Find where the given text appears and provide that cell's center as (x, y) coordinate. 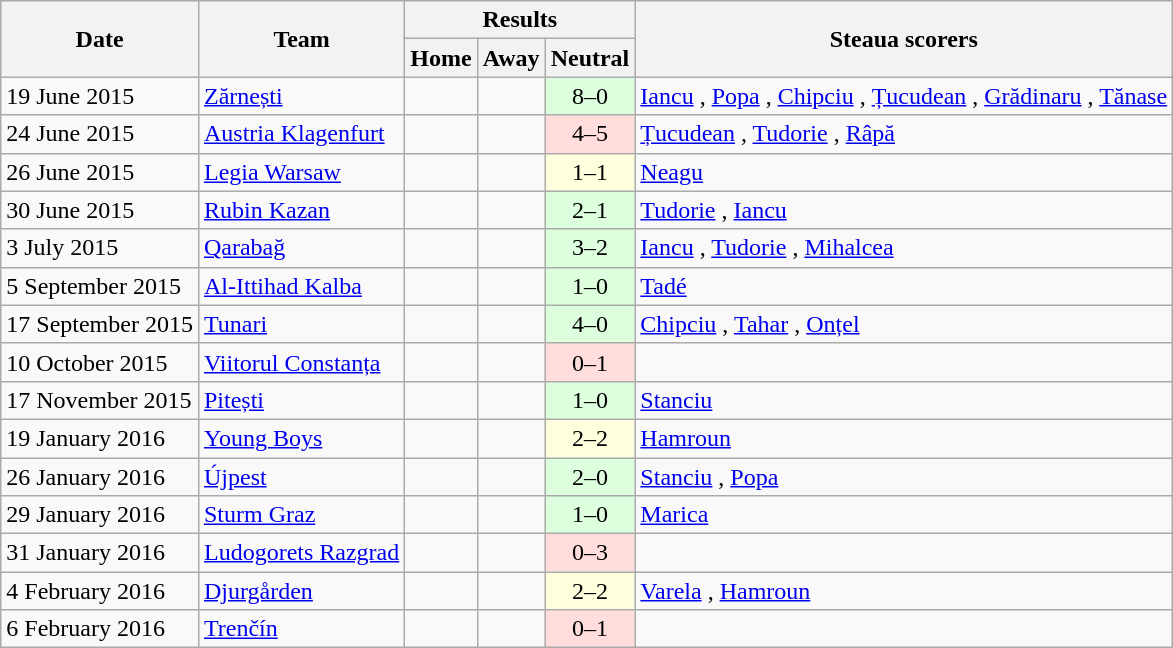
Legia Warsaw (301, 172)
Tunari (301, 324)
Trenčín (301, 629)
Team (301, 39)
Date (100, 39)
Neagu (904, 172)
17 November 2015 (100, 400)
0–3 (590, 553)
Steaua scorers (904, 39)
26 January 2016 (100, 477)
Zărnești (301, 96)
Neutral (590, 58)
3–2 (590, 248)
Stanciu , Popa (904, 477)
Qarabağ (301, 248)
Iancu , Tudorie , Mihalcea (904, 248)
Újpest (301, 477)
Pitești (301, 400)
Away (511, 58)
1–1 (590, 172)
Rubin Kazan (301, 210)
2–0 (590, 477)
29 January 2016 (100, 515)
Tudorie , Iancu (904, 210)
Hamroun (904, 438)
19 June 2015 (100, 96)
Home (441, 58)
3 July 2015 (100, 248)
24 June 2015 (100, 134)
Results (520, 20)
2–1 (590, 210)
Djurgården (301, 591)
31 January 2016 (100, 553)
4 February 2016 (100, 591)
30 June 2015 (100, 210)
6 February 2016 (100, 629)
Ludogorets Razgrad (301, 553)
Țucudean , Tudorie , Râpă (904, 134)
5 September 2015 (100, 286)
Chipciu , Tahar , Onțel (904, 324)
Austria Klagenfurt (301, 134)
4–0 (590, 324)
Al-Ittihad Kalba (301, 286)
26 June 2015 (100, 172)
10 October 2015 (100, 362)
8–0 (590, 96)
4–5 (590, 134)
Young Boys (301, 438)
Marica (904, 515)
Varela , Hamroun (904, 591)
Tadé (904, 286)
19 January 2016 (100, 438)
Iancu , Popa , Chipciu , Țucudean , Grădinaru , Tănase (904, 96)
Sturm Graz (301, 515)
Viitorul Constanța (301, 362)
Stanciu (904, 400)
17 September 2015 (100, 324)
